Locate the cell with the specified text and output its (X, Y) center coordinate. 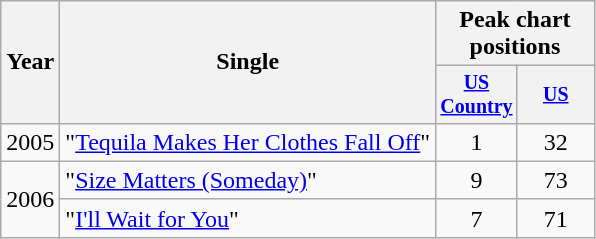
1 (477, 142)
"I'll Wait for You" (248, 218)
"Size Matters (Someday)" (248, 180)
9 (477, 180)
71 (556, 218)
7 (477, 218)
2005 (30, 142)
Peak chartpositions (516, 34)
2006 (30, 199)
32 (556, 142)
US (556, 94)
73 (556, 180)
US Country (477, 94)
Year (30, 62)
"Tequila Makes Her Clothes Fall Off" (248, 142)
Single (248, 62)
